Identify which cell holds the provided text, then report its [X, Y] central coordinate. 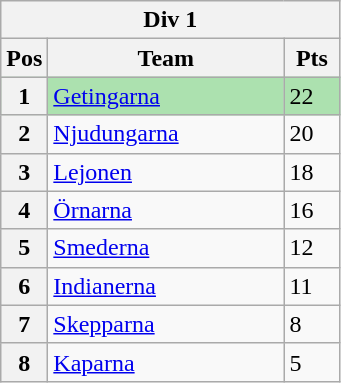
Pos [24, 58]
Skepparna [166, 324]
Getingarna [166, 96]
3 [24, 172]
Team [166, 58]
18 [312, 172]
20 [312, 134]
Lejonen [166, 172]
Indianerna [166, 286]
4 [24, 210]
Örnarna [166, 210]
Kaparna [166, 362]
12 [312, 248]
6 [24, 286]
1 [24, 96]
Smederna [166, 248]
Div 1 [170, 20]
22 [312, 96]
11 [312, 286]
Pts [312, 58]
7 [24, 324]
Njudungarna [166, 134]
16 [312, 210]
2 [24, 134]
